Capture the cell that displays the provided text and extract its [X, Y] central coordinate. 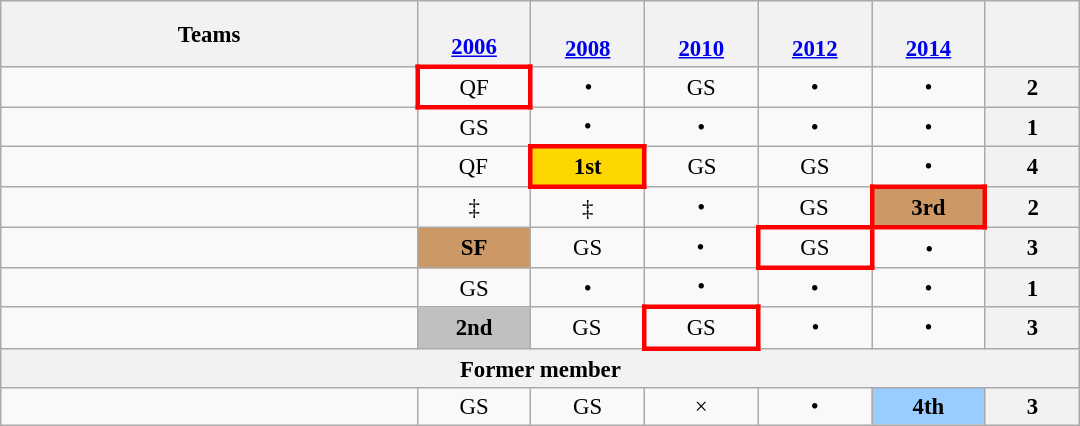
4th [929, 406]
× [701, 406]
3rd [929, 208]
4 [1032, 168]
SF [474, 248]
Teams [210, 34]
2008 [588, 34]
Former member [540, 368]
2014 [929, 34]
2010 [701, 34]
2012 [815, 34]
2nd [474, 328]
1st [588, 168]
2006 [474, 34]
